Output the [x, y] coordinate of the center of the cell containing the given text.  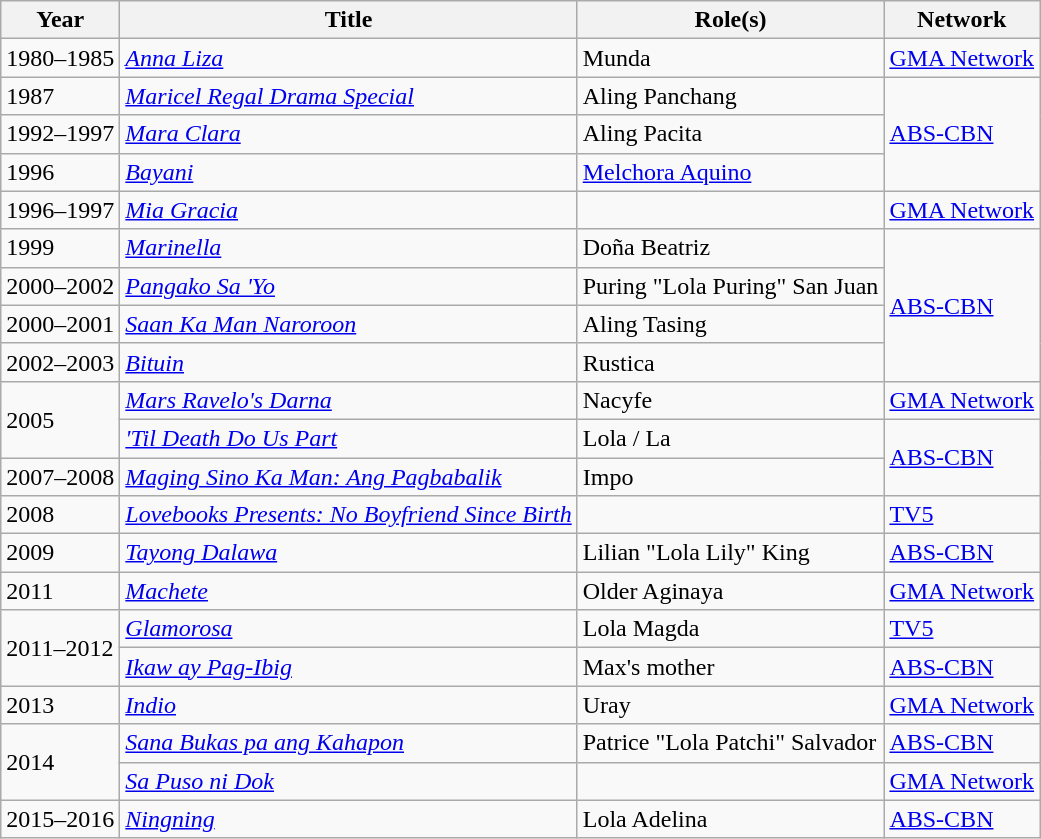
Glamorosa [348, 629]
Bayani [348, 172]
1996–1997 [60, 210]
Sana Bukas pa ang Kahapon [348, 743]
Rustica [730, 362]
2013 [60, 705]
Mara Clara [348, 134]
Impo [730, 477]
2002–2003 [60, 362]
2005 [60, 419]
2011–2012 [60, 648]
Lola Adelina [730, 819]
Nacyfe [730, 400]
Role(s) [730, 20]
2000–2002 [60, 286]
Melchora Aquino [730, 172]
1999 [60, 248]
1980–1985 [60, 58]
Anna Liza [348, 58]
Munda [730, 58]
2008 [60, 515]
Doña Beatriz [730, 248]
Sa Puso ni Dok [348, 781]
2015–2016 [60, 819]
Older Aginaya [730, 591]
2011 [60, 591]
Lilian "Lola Lily" King [730, 553]
Pangako Sa 'Yo [348, 286]
Maricel Regal Drama Special [348, 96]
Uray [730, 705]
Bituin [348, 362]
2014 [60, 762]
Lola / La [730, 438]
Indio [348, 705]
Mia Gracia [348, 210]
2007–2008 [60, 477]
1992–1997 [60, 134]
Network [962, 20]
Ikaw ay Pag-Ibig [348, 667]
Aling Tasing [730, 324]
Lovebooks Presents: No Boyfriend Since Birth [348, 515]
Saan Ka Man Naroroon [348, 324]
1996 [60, 172]
Marinella [348, 248]
Tayong Dalawa [348, 553]
Ningning [348, 819]
Mars Ravelo's Darna [348, 400]
Patrice "Lola Patchi" Salvador [730, 743]
2000–2001 [60, 324]
Maging Sino Ka Man: Ang Pagbabalik [348, 477]
2009 [60, 553]
Puring "Lola Puring" San Juan [730, 286]
'Til Death Do Us Part [348, 438]
Machete [348, 591]
Max's mother [730, 667]
Aling Panchang [730, 96]
1987 [60, 96]
Title [348, 20]
Lola Magda [730, 629]
Year [60, 20]
Aling Pacita [730, 134]
